Locate the cell with the specified text and output its [x, y] center coordinate. 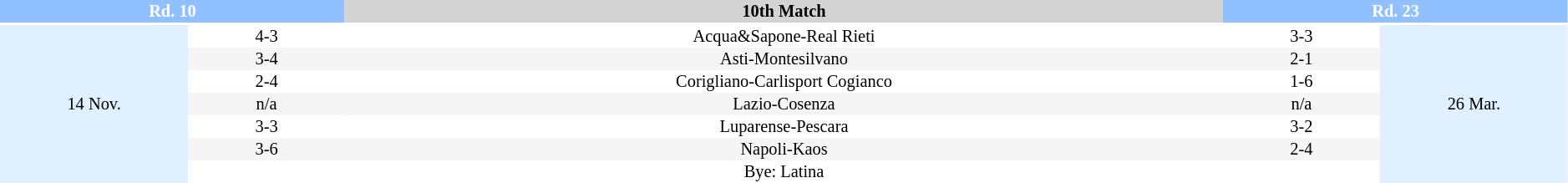
Rd. 10 [172, 12]
3-6 [266, 149]
26 Mar. [1474, 104]
3-2 [1302, 127]
Luparense-Pescara [784, 127]
10th Match [784, 12]
14 Nov. [94, 104]
Bye: Latina [784, 172]
2-1 [1302, 58]
Acqua&Sapone-Real Rieti [784, 37]
Rd. 23 [1395, 12]
Napoli-Kaos [784, 149]
Lazio-Cosenza [784, 104]
Corigliano-Carlisport Cogianco [784, 82]
3-4 [266, 58]
Asti-Montesilvano [784, 58]
4-3 [266, 37]
1-6 [1302, 82]
